Output the (X, Y) coordinate of the center of the cell containing the given text.  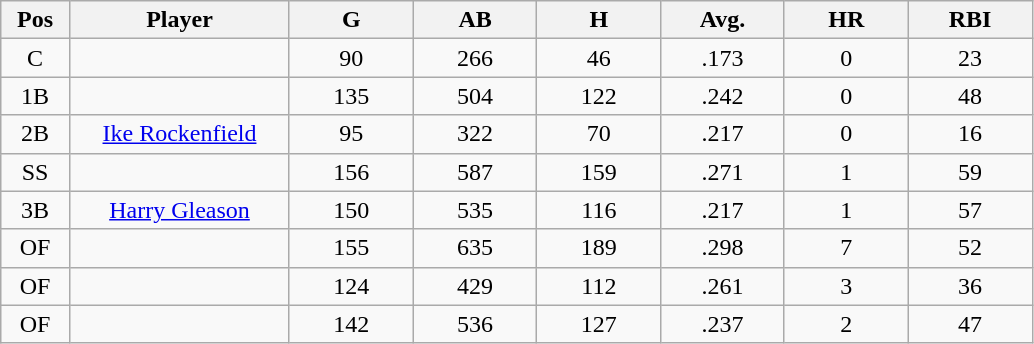
150 (351, 210)
23 (970, 58)
95 (351, 134)
504 (475, 96)
47 (970, 324)
1B (36, 96)
322 (475, 134)
.271 (723, 172)
7 (846, 248)
266 (475, 58)
AB (475, 20)
HR (846, 20)
RBI (970, 20)
429 (475, 286)
46 (599, 58)
G (351, 20)
57 (970, 210)
112 (599, 286)
.237 (723, 324)
116 (599, 210)
2B (36, 134)
H (599, 20)
156 (351, 172)
635 (475, 248)
155 (351, 248)
536 (475, 324)
70 (599, 134)
587 (475, 172)
Harry Gleason (179, 210)
127 (599, 324)
.173 (723, 58)
SS (36, 172)
3B (36, 210)
3 (846, 286)
.298 (723, 248)
135 (351, 96)
Avg. (723, 20)
124 (351, 286)
189 (599, 248)
Pos (36, 20)
C (36, 58)
52 (970, 248)
Player (179, 20)
159 (599, 172)
535 (475, 210)
.242 (723, 96)
142 (351, 324)
16 (970, 134)
Ike Rockenfield (179, 134)
122 (599, 96)
90 (351, 58)
36 (970, 286)
59 (970, 172)
2 (846, 324)
48 (970, 96)
.261 (723, 286)
